Return the (x, y) coordinate for the center point of the cell that contains the specified text.  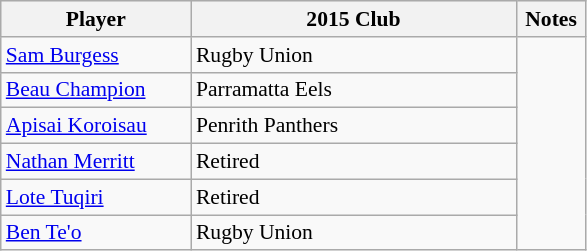
Nathan Merritt (96, 162)
Lote Tuqiri (96, 197)
Player (96, 19)
Beau Champion (96, 90)
Ben Te'o (96, 233)
Penrith Panthers (354, 126)
2015 Club (354, 19)
Sam Burgess (96, 55)
Apisai Koroisau (96, 126)
Parramatta Eels (354, 90)
Notes (551, 19)
